Find where the given text appears and provide that cell's center as (X, Y) coordinate. 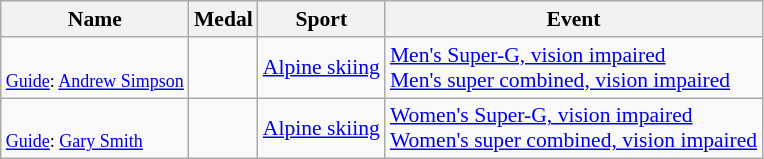
Medal (224, 19)
Event (574, 19)
Sport (322, 19)
Name (95, 19)
Guide: Andrew Simpson (95, 68)
Men's Super-G, vision impairedMen's super combined, vision impaired (574, 68)
Guide: Gary Smith (95, 128)
Women's Super-G, vision impairedWomen's super combined, vision impaired (574, 128)
